From the cell containing the given text, extract its center point as (x, y) coordinate. 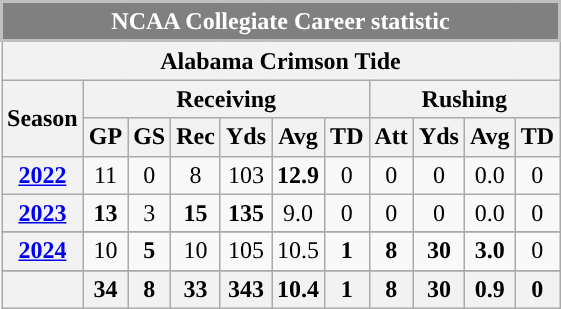
15 (196, 213)
2023 (43, 213)
Att (391, 137)
GS (150, 137)
Season (43, 118)
10.5 (298, 251)
2022 (43, 175)
103 (246, 175)
34 (105, 289)
105 (246, 251)
3 (150, 213)
0.9 (490, 289)
12.9 (298, 175)
2024 (43, 251)
3.0 (490, 251)
33 (196, 289)
Receiving (226, 99)
NCAA Collegiate Career statistic (281, 22)
11 (105, 175)
GP (105, 137)
13 (105, 213)
135 (246, 213)
343 (246, 289)
5 (150, 251)
10.4 (298, 289)
Alabama Crimson Tide (281, 60)
Rushing (464, 99)
Rec (196, 137)
9.0 (298, 213)
